Pinpoint the cell where the given text exists, returning its [x, y] midpoint coordinate. 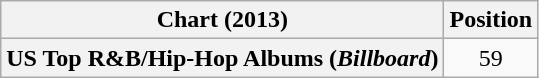
Chart (2013) [222, 20]
Position [491, 20]
US Top R&B/Hip-Hop Albums (Billboard) [222, 58]
59 [491, 58]
